Return the [x, y] coordinate for the center point of the cell that contains the specified text.  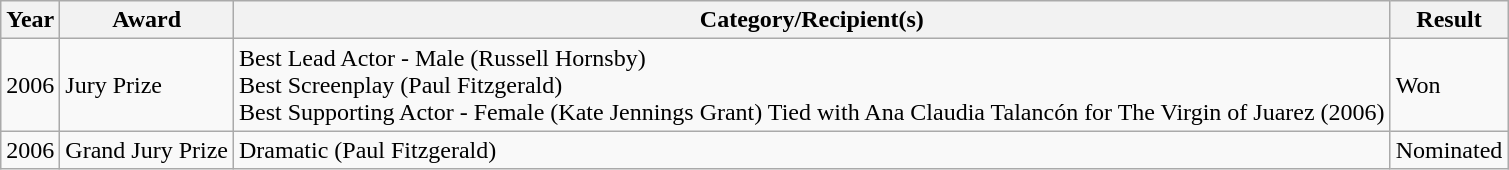
Award [147, 20]
Grand Jury Prize [147, 150]
Won [1449, 85]
Dramatic (Paul Fitzgerald) [812, 150]
Nominated [1449, 150]
Category/Recipient(s) [812, 20]
Result [1449, 20]
Jury Prize [147, 85]
Year [30, 20]
